Find where the given text appears and provide that cell's center as [x, y] coordinate. 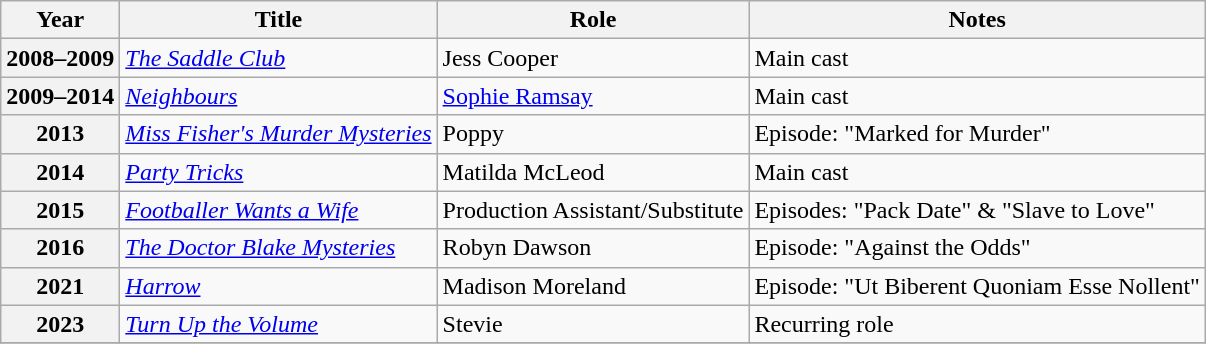
Madison Moreland [593, 286]
Poppy [593, 134]
Title [278, 20]
Notes [978, 20]
Matilda McLeod [593, 172]
The Saddle Club [278, 58]
2013 [60, 134]
Episodes: "Pack Date" & "Slave to Love" [978, 210]
Turn Up the Volume [278, 324]
2009–2014 [60, 96]
2016 [60, 248]
Role [593, 20]
Neighbours [278, 96]
Party Tricks [278, 172]
Harrow [278, 286]
Production Assistant/Substitute [593, 210]
2008–2009 [60, 58]
Episode: "Ut Biberent Quoniam Esse Nollent" [978, 286]
Episode: "Marked for Murder" [978, 134]
Miss Fisher's Murder Mysteries [278, 134]
Jess Cooper [593, 58]
Robyn Dawson [593, 248]
Stevie [593, 324]
Episode: "Against the Odds" [978, 248]
2023 [60, 324]
2014 [60, 172]
Year [60, 20]
Sophie Ramsay [593, 96]
Recurring role [978, 324]
The Doctor Blake Mysteries [278, 248]
Footballer Wants a Wife [278, 210]
2021 [60, 286]
2015 [60, 210]
